Identify which cell holds the provided text, then report its (x, y) central coordinate. 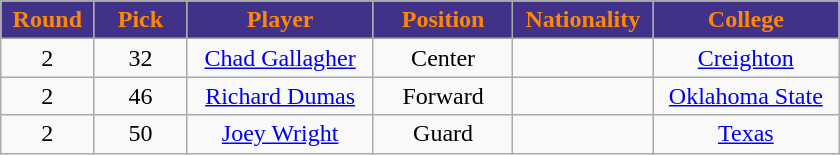
Guard (443, 134)
50 (140, 134)
32 (140, 58)
Richard Dumas (280, 96)
Pick (140, 20)
Center (443, 58)
College (746, 20)
Nationality (583, 20)
Position (443, 20)
Creighton (746, 58)
Joey Wright (280, 134)
Texas (746, 134)
Oklahoma State (746, 96)
Forward (443, 96)
Chad Gallagher (280, 58)
Round (48, 20)
Player (280, 20)
46 (140, 96)
